Return [x, y] of the center of cell containing provided text 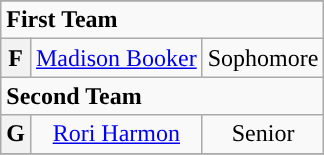
First Team [162, 20]
Second Team [162, 96]
Sophomore [263, 58]
F [16, 58]
G [16, 134]
Madison Booker [116, 58]
Senior [263, 134]
Rori Harmon [116, 134]
